Detect which cell encompasses the target text, then output its [x, y] center coordinate. 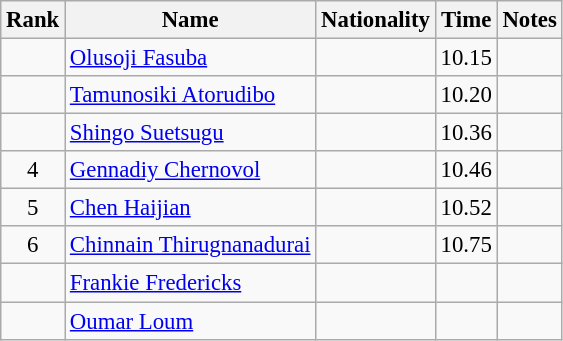
Shingo Suetsugu [190, 133]
Chen Haijian [190, 208]
Rank [33, 20]
6 [33, 245]
Chinnain Thirugnanadurai [190, 245]
10.36 [466, 133]
Time [466, 20]
10.46 [466, 170]
Name [190, 20]
Gennadiy Chernovol [190, 170]
Olusoji Fasuba [190, 58]
5 [33, 208]
Notes [530, 20]
Frankie Fredericks [190, 283]
10.15 [466, 58]
10.52 [466, 208]
10.20 [466, 95]
Tamunosiki Atorudibo [190, 95]
Oumar Loum [190, 321]
4 [33, 170]
10.75 [466, 245]
Nationality [376, 20]
